Detect which cell encompasses the target text, then output its [x, y] center coordinate. 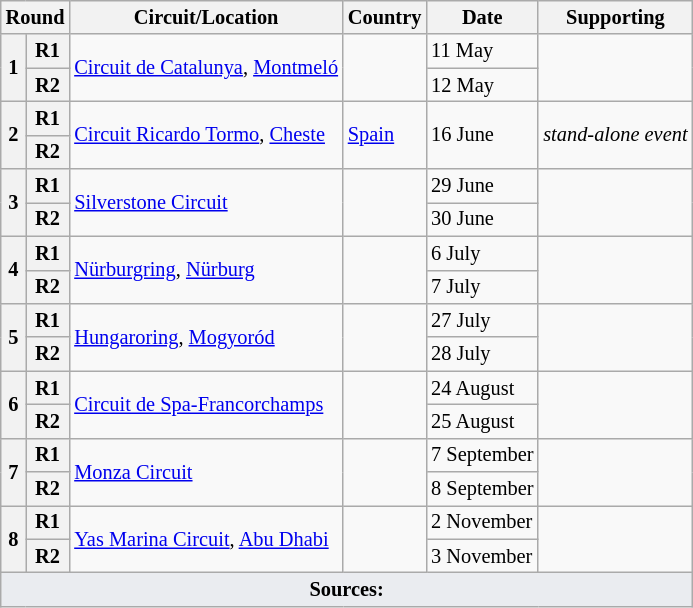
12 May [482, 85]
Circuit de Spa-Francorchamps [206, 404]
Silverstone Circuit [206, 202]
stand-alone event [615, 134]
Sources: [347, 589]
Round [36, 17]
Monza Circuit [206, 472]
7 [14, 472]
Spain [384, 134]
7 July [482, 287]
3 November [482, 556]
Date [482, 17]
28 July [482, 354]
8 September [482, 489]
30 June [482, 219]
6 [14, 404]
3 [14, 202]
2 [14, 134]
7 September [482, 455]
Circuit de Catalunya, Montmeló [206, 68]
Supporting [615, 17]
8 [14, 538]
Country [384, 17]
Nürburgring, Nürburg [206, 270]
27 July [482, 320]
5 [14, 336]
11 May [482, 51]
29 June [482, 186]
16 June [482, 134]
25 August [482, 421]
Circuit Ricardo Tormo, Cheste [206, 134]
4 [14, 270]
Circuit/Location [206, 17]
24 August [482, 388]
6 July [482, 253]
1 [14, 68]
Yas Marina Circuit, Abu Dhabi [206, 538]
2 November [482, 522]
Hungaroring, Mogyoród [206, 336]
